Return the [X, Y] coordinate for the center point of the cell that contains the specified text.  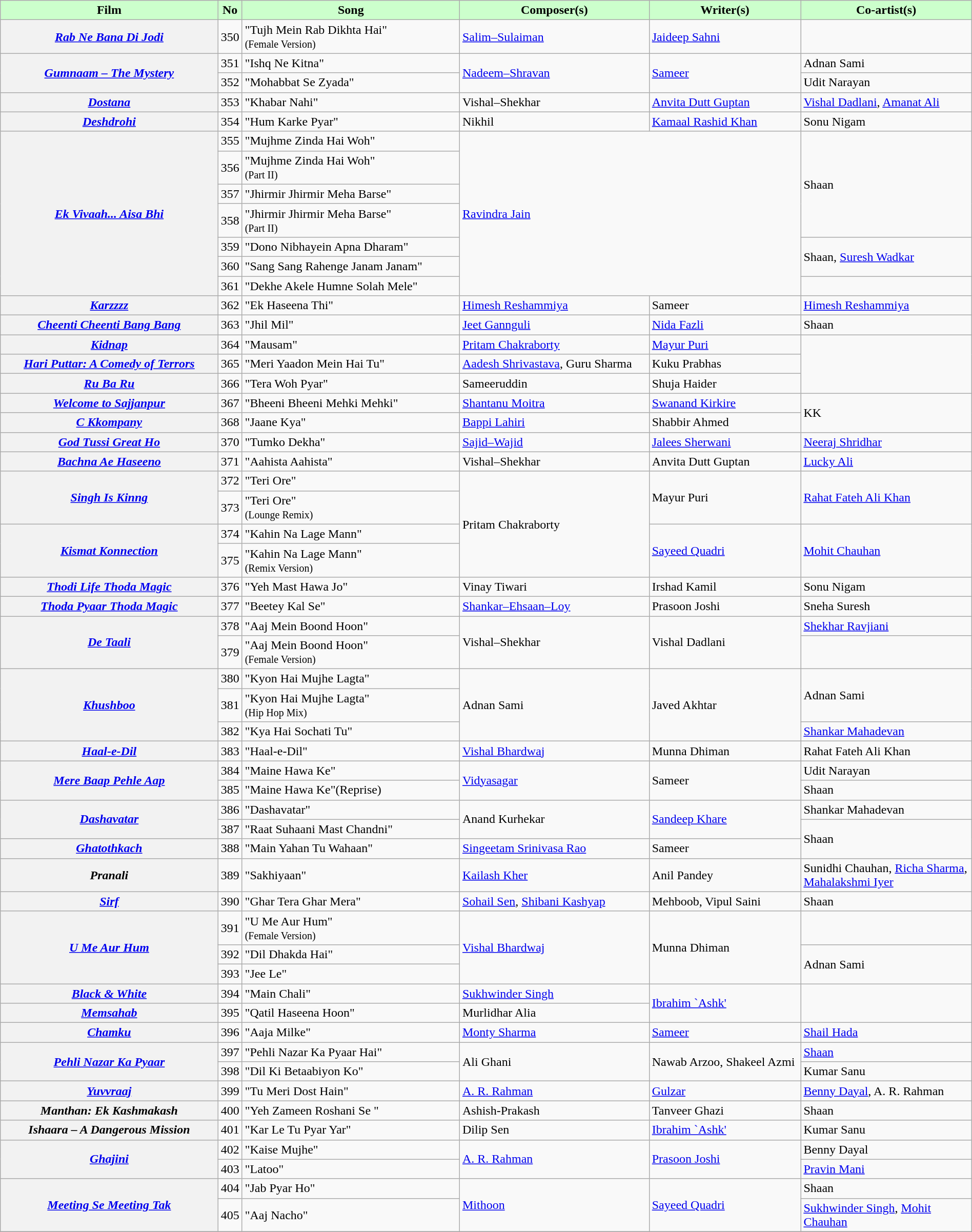
Mehboob, Vipul Saini [725, 901]
"Kahin Na Lage Mann" [351, 534]
Kidnap [109, 345]
Vinay Tiwari [554, 587]
Irshad Kamil [725, 587]
Sirf [109, 901]
"Ghar Tera Ghar Mera" [351, 901]
Karzzzz [109, 306]
Gumnaam – The Mystery [109, 73]
396 [230, 1033]
Singh Is Kinng [109, 497]
364 [230, 345]
385 [230, 790]
"Maine Hawa Ke"(Reprise) [351, 790]
Swanand Kirkire [725, 403]
Kismat Konnection [109, 551]
"Beetey Kal Se" [351, 606]
"Haal-e-Dil" [351, 751]
382 [230, 732]
359 [230, 247]
"Aaj Mein Boond Hoon" [351, 626]
Pehli Nazar Ka Pyaar [109, 1062]
"Meri Yaadon Mein Hai Tu" [351, 364]
"Tumko Dekha" [351, 442]
"Ek Haseena Thi" [351, 306]
"Teri Ore" (Lounge Remix) [351, 508]
"Khabar Nahi" [351, 102]
Cheenti Cheenti Bang Bang [109, 325]
384 [230, 771]
Dostana [109, 102]
Haal-e-Dil [109, 751]
Composer(s) [554, 10]
392 [230, 954]
"Aaj Nacho" [351, 1215]
Aadesh Shrivastava, Guru Sharma [554, 364]
Anand Kurhekar [554, 819]
No [230, 10]
Sukhwinder Singh, Mohit Chauhan [886, 1215]
400 [230, 1110]
"Hum Karke Pyar" [351, 122]
Monty Sharma [554, 1033]
355 [230, 141]
351 [230, 63]
C Kkompany [109, 422]
"Tu Meri Dost Hain" [351, 1091]
375 [230, 560]
"Mujhme Zinda Hai Woh" [351, 141]
"Jee Le" [351, 974]
Kamaal Rashid Khan [725, 122]
352 [230, 83]
Jalees Sherwani [725, 442]
Dilip Sen [554, 1130]
Neeraj Shridhar [886, 442]
"U Me Aur Hum" (Female Version) [351, 928]
Ravindra Jain [630, 213]
379 [230, 652]
Salim–Sulaiman [554, 37]
Nikhil [554, 122]
368 [230, 422]
Pranali [109, 875]
Jeet Gannguli [554, 325]
Sajid–Wajid [554, 442]
Shabbir Ahmed [725, 422]
Dashavatar [109, 819]
"Jhil Mil" [351, 325]
378 [230, 626]
Memsahab [109, 1013]
386 [230, 810]
Manthan: Ek Kashmakash [109, 1110]
Anil Pandey [725, 875]
402 [230, 1149]
Ghajini [109, 1159]
Song [351, 10]
404 [230, 1188]
"Teri Ore" [351, 481]
Sandeep Khare [725, 819]
354 [230, 122]
391 [230, 928]
366 [230, 383]
393 [230, 974]
390 [230, 901]
Meeting Se Meeting Tak [109, 1205]
Film [109, 10]
"Aahista Aahista" [351, 461]
353 [230, 102]
"Latoo" [351, 1169]
372 [230, 481]
"Kyon Hai Mujhe Lagta" [351, 679]
"Kaise Mujhe" [351, 1149]
Nawab Arzoo, Shakeel Azmi [725, 1062]
401 [230, 1130]
"Maine Hawa Ke" [351, 771]
357 [230, 194]
Shuja Haider [725, 383]
Sameeruddin [554, 383]
Lucky Ali [886, 461]
Vidyasagar [554, 780]
"Main Yahan Tu Wahaan" [351, 849]
"Dil Ki Betaabiyon Ko" [351, 1072]
Mohit Chauhan [886, 551]
Bappi Lahiri [554, 422]
Vishal Dadlani, Amanat Ali [886, 102]
U Me Aur Hum [109, 947]
"Jaane Kya" [351, 422]
Singeetam Srinivasa Rao [554, 849]
374 [230, 534]
Ghatothkach [109, 849]
"Dashavatar" [351, 810]
Vishal Dadlani [725, 643]
Pravin Mani [886, 1169]
"Kya Hai Sochati Tu" [351, 732]
Mere Baap Pehle Aap [109, 780]
373 [230, 508]
363 [230, 325]
"Mausam" [351, 345]
389 [230, 875]
"Pehli Nazar Ka Pyaar Hai" [351, 1052]
KK [886, 413]
"Jhirmir Jhirmir Meha Barse" [351, 194]
Hari Puttar: A Comedy of Terrors [109, 364]
Sunidhi Chauhan, Richa Sharma, Mahalakshmi Iyer [886, 875]
Shankar–Ehsaan–Loy [554, 606]
398 [230, 1072]
"Ishq Ne Kitna" [351, 63]
Sneha Suresh [886, 606]
"Aaj Mein Boond Hoon" (Female Version) [351, 652]
Chamku [109, 1033]
Yuvvraaj [109, 1091]
"Sakhiyaan" [351, 875]
Ek Vivaah... Aisa Bhi [109, 213]
"Kyon Hai Mujhe Lagta" (Hip Hop Mix) [351, 705]
365 [230, 364]
350 [230, 37]
Jaideep Sahni [725, 37]
"Sang Sang Rahenge Janam Janam" [351, 266]
Shekhar Ravjiani [886, 626]
Ru Ba Ru [109, 383]
"Yeh Mast Hawa Jo" [351, 587]
371 [230, 461]
Sukhwinder Singh [554, 993]
376 [230, 587]
Nida Fazli [725, 325]
Khushboo [109, 705]
"Raat Suhaani Mast Chandni" [351, 829]
Murlidhar Alia [554, 1013]
383 [230, 751]
Bachna Ae Haseeno [109, 461]
Kailash Kher [554, 875]
403 [230, 1169]
387 [230, 829]
"Jab Pyar Ho" [351, 1188]
Writer(s) [725, 10]
Welcome to Sajjanpur [109, 403]
399 [230, 1091]
"Bheeni Bheeni Mehki Mehki" [351, 403]
"Jhirmir Jhirmir Meha Barse" (Part II) [351, 220]
380 [230, 679]
De Taali [109, 643]
395 [230, 1013]
Co-artist(s) [886, 10]
"Kahin Na Lage Mann" (Remix Version) [351, 560]
Ali Ghani [554, 1062]
Ashish-Prakash [554, 1110]
360 [230, 266]
Gulzar [725, 1091]
"Kar Le Tu Pyar Yar" [351, 1130]
Javed Akhtar [725, 705]
394 [230, 993]
"Mohabbat Se Zyada" [351, 83]
370 [230, 442]
397 [230, 1052]
Kuku Prabhas [725, 364]
Shaan, Suresh Wadkar [886, 256]
"Tera Woh Pyar" [351, 383]
"Main Chali" [351, 993]
Benny Dayal [886, 1149]
362 [230, 306]
God Tussi Great Ho [109, 442]
"Tujh Mein Rab Dikhta Hai" (Female Version) [351, 37]
Black & White [109, 993]
"Dekhe Akele Humne Solah Mele" [351, 286]
"Aaja Milke" [351, 1033]
367 [230, 403]
405 [230, 1215]
Mithoon [554, 1205]
Ishaara – A Dangerous Mission [109, 1130]
"Dono Nibhayein Apna Dharam" [351, 247]
377 [230, 606]
Sohail Sen, Shibani Kashyap [554, 901]
381 [230, 705]
Shail Hada [886, 1033]
Nadeem–Shravan [554, 73]
Thoda Pyaar Thoda Magic [109, 606]
Tanveer Ghazi [725, 1110]
"Qatil Haseena Hoon" [351, 1013]
388 [230, 849]
Shantanu Moitra [554, 403]
"Mujhme Zinda Hai Woh" (Part II) [351, 167]
356 [230, 167]
Thodi Life Thoda Magic [109, 587]
361 [230, 286]
Rab Ne Bana Di Jodi [109, 37]
"Dil Dhakda Hai" [351, 954]
"Yeh Zameen Roshani Se " [351, 1110]
Deshdrohi [109, 122]
Benny Dayal, A. R. Rahman [886, 1091]
358 [230, 220]
